Locate the cell with the specified text and output its [x, y] center coordinate. 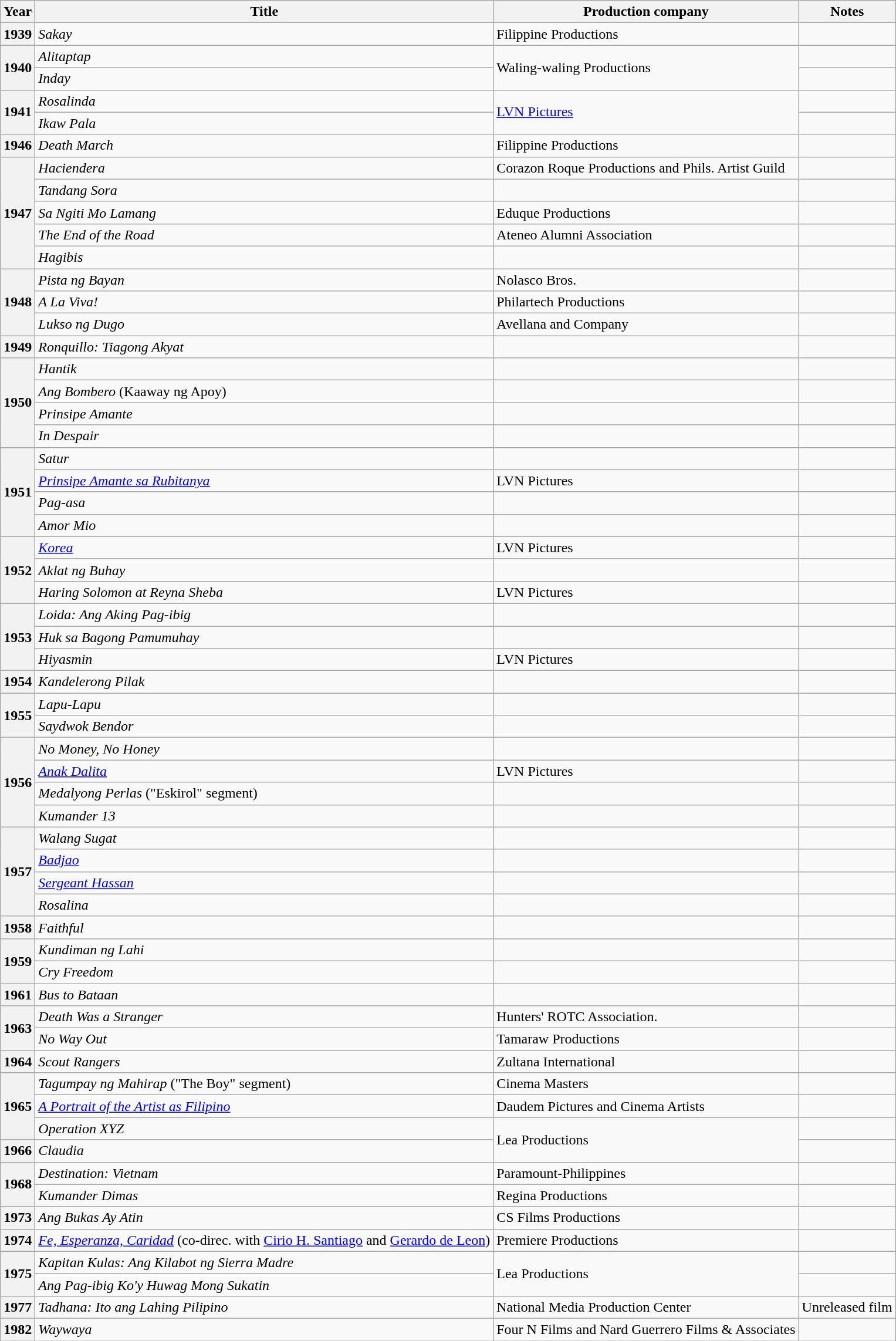
Corazon Roque Productions and Phils. Artist Guild [646, 168]
1973 [18, 1218]
Badjao [264, 860]
Nolasco Bros. [646, 280]
1940 [18, 67]
Rosalina [264, 905]
A Portrait of the Artist as Filipino [264, 1106]
1948 [18, 302]
1955 [18, 715]
Pista ng Bayan [264, 280]
Notes [847, 12]
Kumander Dimas [264, 1195]
Prinsipe Amante sa Rubitanya [264, 481]
Prinsipe Amante [264, 414]
Tandang Sora [264, 190]
1957 [18, 872]
Four N Films and Nard Guerrero Films & Associates [646, 1329]
Death March [264, 146]
Lukso ng Dugo [264, 325]
Ang Bombero (Kaaway ng Apoy) [264, 391]
Waling-waling Productions [646, 67]
Destination: Vietnam [264, 1173]
1956 [18, 782]
Amor Mio [264, 525]
Saydwok Bendor [264, 727]
Hagibis [264, 257]
Haciendera [264, 168]
Tamaraw Productions [646, 1039]
1966 [18, 1151]
In Despair [264, 436]
Unreleased film [847, 1307]
1982 [18, 1329]
Sakay [264, 34]
Tagumpay ng Mahirap ("The Boy" segment) [264, 1084]
1959 [18, 961]
1951 [18, 492]
Bus to Bataan [264, 995]
Eduque Productions [646, 212]
CS Films Productions [646, 1218]
Avellana and Company [646, 325]
1939 [18, 34]
Daudem Pictures and Cinema Artists [646, 1106]
Rosalinda [264, 101]
Ang Pag-ibig Ko'y Huwag Mong Sukatin [264, 1285]
1958 [18, 927]
Hiyasmin [264, 660]
National Media Production Center [646, 1307]
Cinema Masters [646, 1084]
Claudia [264, 1151]
Operation XYZ [264, 1129]
Death Was a Stranger [264, 1017]
Aklat ng Buhay [264, 570]
1953 [18, 637]
Cry Freedom [264, 972]
Faithful [264, 927]
Paramount-Philippines [646, 1173]
Premiere Productions [646, 1240]
Hunters' ROTC Association. [646, 1017]
Inday [264, 79]
1961 [18, 995]
A La Viva! [264, 302]
1964 [18, 1062]
1954 [18, 682]
Fe, Esperanza, Caridad (co-direc. with Cirio H. Santiago and Gerardo de Leon) [264, 1240]
The End of the Road [264, 235]
1947 [18, 212]
Sergeant Hassan [264, 883]
No Money, No Honey [264, 749]
Anak Dalita [264, 771]
Zultana International [646, 1062]
Korea [264, 548]
1941 [18, 112]
Philartech Productions [646, 302]
Kapitan Kulas: Ang Kilabot ng Sierra Madre [264, 1262]
Waywaya [264, 1329]
1950 [18, 403]
Regina Productions [646, 1195]
Ateneo Alumni Association [646, 235]
Ikaw Pala [264, 123]
Pag-asa [264, 503]
Title [264, 12]
1968 [18, 1184]
1963 [18, 1028]
Production company [646, 12]
Ronquillo: Tiagong Akyat [264, 347]
Year [18, 12]
1946 [18, 146]
No Way Out [264, 1039]
Alitaptap [264, 56]
1952 [18, 570]
Tadhana: Ito ang Lahing Pilipino [264, 1307]
Kandelerong Pilak [264, 682]
Kundiman ng Lahi [264, 950]
Medalyong Perlas ("Eskirol" segment) [264, 793]
Walang Sugat [264, 838]
Hantik [264, 369]
Huk sa Bagong Pamumuhay [264, 637]
1974 [18, 1240]
Lapu-Lapu [264, 704]
Scout Rangers [264, 1062]
Kumander 13 [264, 816]
Haring Solomon at Reyna Sheba [264, 592]
Loida: Ang Aking Pag-ibig [264, 614]
1949 [18, 347]
Ang Bukas Ay Atin [264, 1218]
Sa Ngiti Mo Lamang [264, 212]
1975 [18, 1274]
1977 [18, 1307]
1965 [18, 1106]
Satur [264, 458]
